Pinpoint the cell where the given text exists, returning its (x, y) midpoint coordinate. 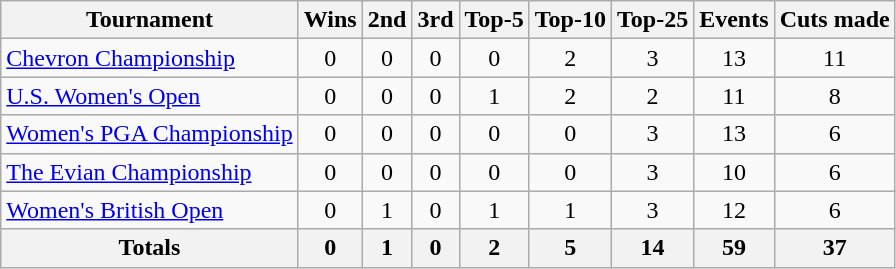
8 (834, 96)
14 (652, 248)
Top-25 (652, 20)
Top-5 (494, 20)
Tournament (150, 20)
The Evian Championship (150, 172)
Events (734, 20)
Top-10 (570, 20)
5 (570, 248)
Chevron Championship (150, 58)
Women's PGA Championship (150, 134)
U.S. Women's Open (150, 96)
59 (734, 248)
Cuts made (834, 20)
3rd (436, 20)
12 (734, 210)
10 (734, 172)
Totals (150, 248)
Women's British Open (150, 210)
2nd (387, 20)
Wins (330, 20)
37 (834, 248)
